Search for the cell housing the specified text and yield its (x, y) center coordinate. 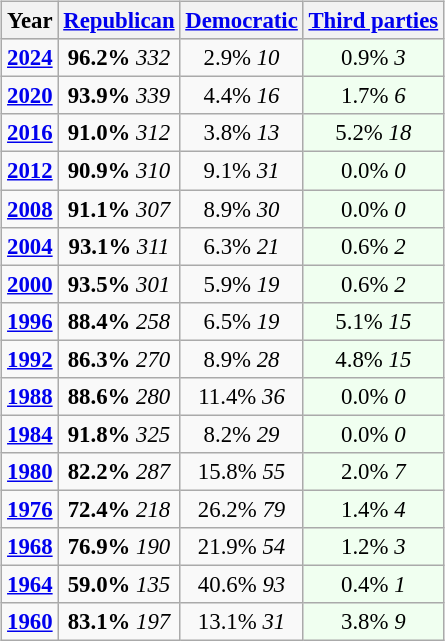
2024 (30, 58)
5.9% 19 (242, 284)
Democratic (242, 21)
11.4% 36 (242, 396)
1968 (30, 547)
2020 (30, 96)
1984 (30, 434)
82.2% 287 (119, 472)
0.9% 3 (373, 58)
Year (30, 21)
90.9% 310 (119, 171)
96.2% 332 (119, 58)
2.9% 10 (242, 58)
3.8% 13 (242, 133)
2016 (30, 133)
4.8% 15 (373, 359)
2004 (30, 246)
93.9% 339 (119, 96)
4.4% 16 (242, 96)
93.1% 311 (119, 246)
15.8% 55 (242, 472)
21.9% 54 (242, 547)
0.4% 1 (373, 584)
1976 (30, 509)
40.6% 93 (242, 584)
3.8% 9 (373, 622)
6.5% 19 (242, 321)
2.0% 7 (373, 472)
86.3% 270 (119, 359)
2008 (30, 209)
5.2% 18 (373, 133)
6.3% 21 (242, 246)
91.8% 325 (119, 434)
1.2% 3 (373, 547)
13.1% 31 (242, 622)
1964 (30, 584)
1.7% 6 (373, 96)
8.9% 30 (242, 209)
26.2% 79 (242, 509)
91.0% 312 (119, 133)
1.4% 4 (373, 509)
76.9% 190 (119, 547)
93.5% 301 (119, 284)
1988 (30, 396)
Third parties (373, 21)
91.1% 307 (119, 209)
88.6% 280 (119, 396)
88.4% 258 (119, 321)
5.1% 15 (373, 321)
2000 (30, 284)
2012 (30, 171)
Republican (119, 21)
9.1% 31 (242, 171)
1996 (30, 321)
1960 (30, 622)
1992 (30, 359)
8.9% 28 (242, 359)
83.1% 197 (119, 622)
72.4% 218 (119, 509)
59.0% 135 (119, 584)
1980 (30, 472)
8.2% 29 (242, 434)
